Find where the given text appears and provide that cell's center as [x, y] coordinate. 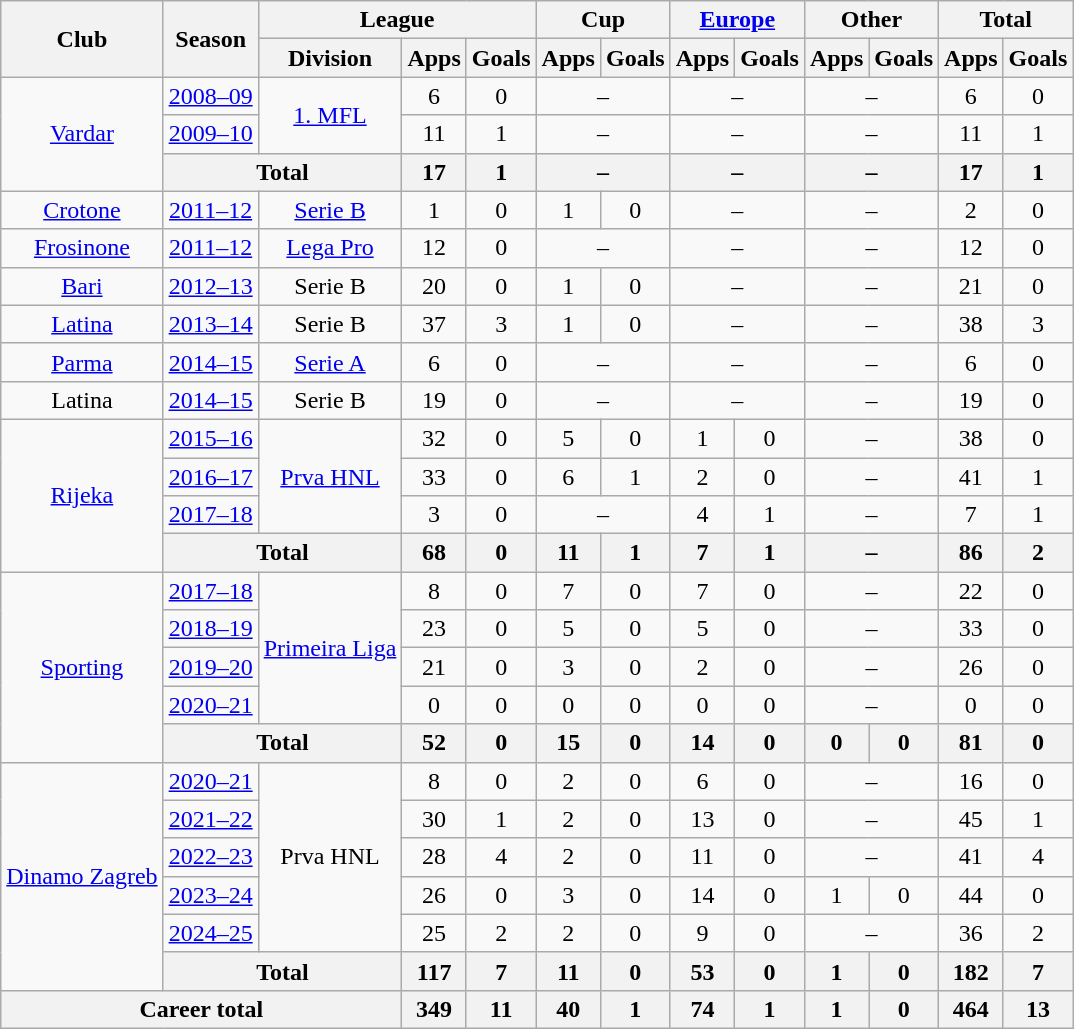
81 [971, 743]
2023–24 [210, 895]
2008–09 [210, 96]
Rijeka [82, 495]
Crotone [82, 210]
Other [871, 20]
Club [82, 39]
Cup [603, 20]
45 [971, 819]
2015–16 [210, 438]
182 [971, 971]
Serie A [330, 362]
23 [434, 629]
Division [330, 58]
53 [702, 971]
2009–10 [210, 134]
Sporting [82, 667]
2012–13 [210, 286]
117 [434, 971]
20 [434, 286]
36 [971, 933]
74 [702, 1009]
52 [434, 743]
Career total [202, 1009]
Europe [737, 20]
2022–23 [210, 857]
86 [971, 553]
2021–22 [210, 819]
16 [971, 781]
28 [434, 857]
2013–14 [210, 324]
Frosinone [82, 248]
30 [434, 819]
349 [434, 1009]
15 [568, 743]
Bari [82, 286]
Season [210, 39]
68 [434, 553]
2024–25 [210, 933]
9 [702, 933]
25 [434, 933]
Dinamo Zagreb [82, 876]
40 [568, 1009]
2016–17 [210, 477]
44 [971, 895]
League [397, 20]
Parma [82, 362]
1. MFL [330, 115]
2019–20 [210, 667]
2018–19 [210, 629]
37 [434, 324]
Vardar [82, 134]
Primeira Liga [330, 648]
Lega Pro [330, 248]
464 [971, 1009]
32 [434, 438]
22 [971, 591]
